Scan for the cell matching the given text and deliver its (X, Y) coordinate at center. 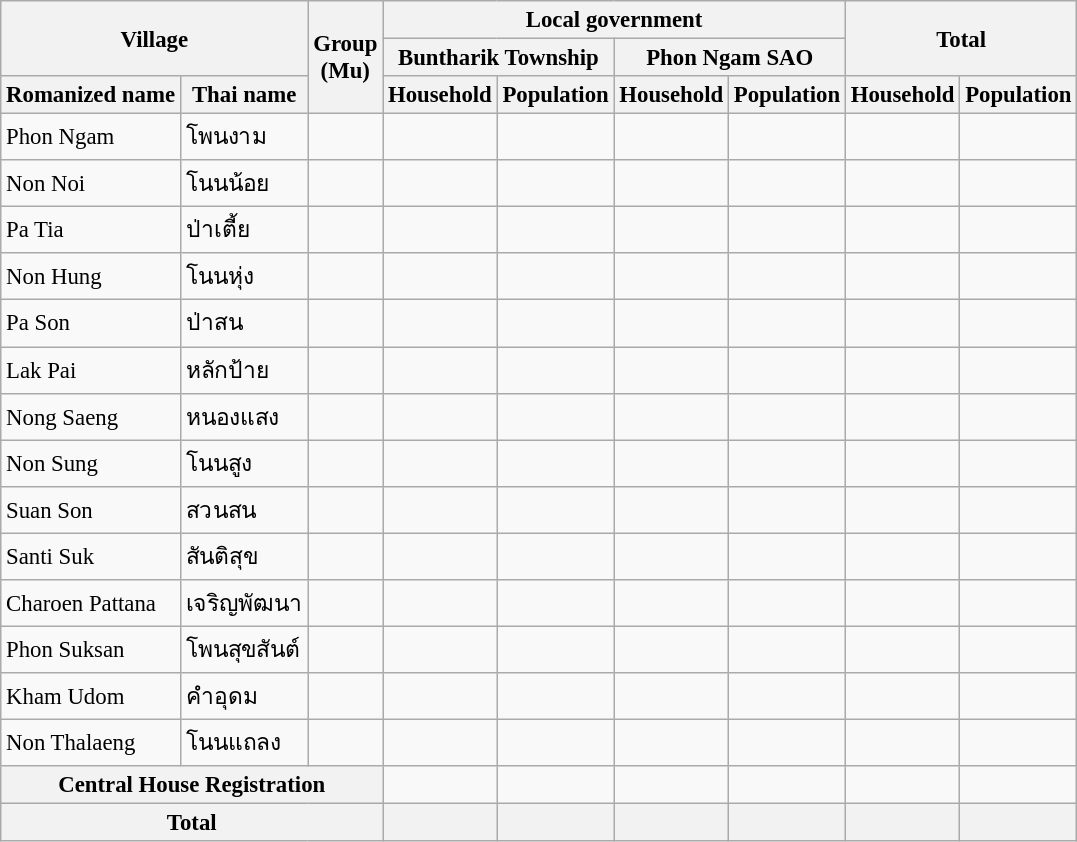
เจริญพัฒนา (244, 604)
Santi Suk (91, 556)
Kham Udom (91, 696)
โนนแถลง (244, 742)
หนองแสง (244, 416)
Nong Saeng (91, 416)
Local government (614, 20)
Group(Mu) (346, 58)
Non Hung (91, 278)
Pa Tia (91, 230)
Romanized name (91, 95)
ป่าสน (244, 324)
Central House Registration (192, 785)
โพนสุขสันต์ (244, 650)
Non Sung (91, 464)
Suan Son (91, 510)
Charoen Pattana (91, 604)
สันติสุข (244, 556)
โนนหุ่ง (244, 278)
หลักป้าย (244, 370)
โนนสูง (244, 464)
Village (154, 38)
Lak Pai (91, 370)
Non Noi (91, 184)
Phon Ngam (91, 138)
โพนงาม (244, 138)
Phon Suksan (91, 650)
Non Thalaeng (91, 742)
Thai name (244, 95)
Phon Ngam SAO (730, 58)
Buntharik Township (498, 58)
ป่าเตี้ย (244, 230)
คำอุดม (244, 696)
Pa Son (91, 324)
สวนสน (244, 510)
โนนน้อย (244, 184)
